Extract the (x, y) coordinate from the center of the cell holding the provided text.  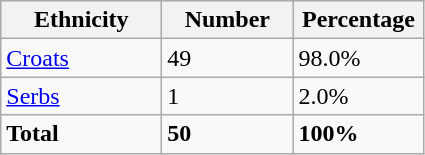
98.0% (358, 58)
Serbs (82, 96)
2.0% (358, 96)
1 (228, 96)
100% (358, 134)
50 (228, 134)
Croats (82, 58)
Percentage (358, 20)
Number (228, 20)
Total (82, 134)
49 (228, 58)
Ethnicity (82, 20)
